From the cell containing the given text, extract its center point as (x, y) coordinate. 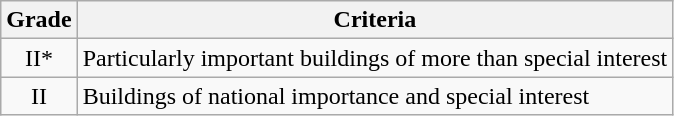
Criteria (375, 20)
Buildings of national importance and special interest (375, 96)
Particularly important buildings of more than special interest (375, 58)
II* (39, 58)
Grade (39, 20)
II (39, 96)
